Return the [x, y] coordinate for the center point of the cell that contains the specified text.  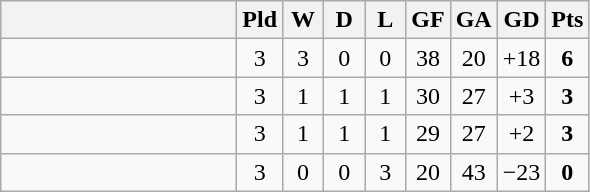
+3 [522, 96]
GA [474, 20]
−23 [522, 172]
6 [568, 58]
Pld [260, 20]
30 [428, 96]
W [304, 20]
GF [428, 20]
38 [428, 58]
Pts [568, 20]
29 [428, 134]
L [386, 20]
GD [522, 20]
43 [474, 172]
D [344, 20]
+18 [522, 58]
+2 [522, 134]
